Output the [X, Y] coordinate of the center of the cell containing the given text.  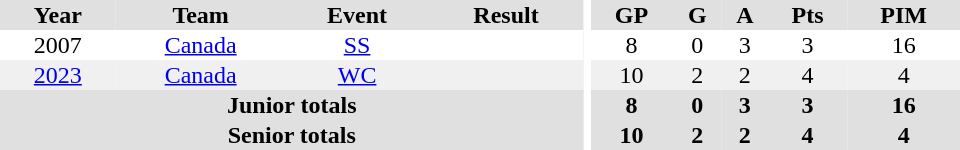
GP [631, 15]
Senior totals [292, 135]
Team [201, 15]
Pts [808, 15]
Event [358, 15]
Junior totals [292, 105]
G [698, 15]
WC [358, 75]
PIM [904, 15]
2023 [58, 75]
A [745, 15]
SS [358, 45]
Year [58, 15]
2007 [58, 45]
Result [506, 15]
